Return (x, y) of the center of cell containing provided text 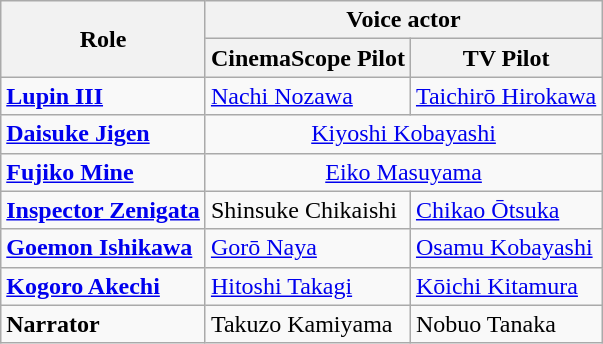
Fujiko Mine (104, 172)
Lupin III (104, 96)
Taichirō Hirokawa (506, 96)
TV Pilot (506, 58)
Inspector Zenigata (104, 210)
Narrator (104, 324)
Chikao Ōtsuka (506, 210)
CinemaScope Pilot (308, 58)
Shinsuke Chikaishi (308, 210)
Kogoro Akechi (104, 286)
Goemon Ishikawa (104, 248)
Nachi Nozawa (308, 96)
Daisuke Jigen (104, 134)
Hitoshi Takagi (308, 286)
Voice actor (403, 20)
Nobuo Tanaka (506, 324)
Kōichi Kitamura (506, 286)
Gorō Naya (308, 248)
Kiyoshi Kobayashi (403, 134)
Takuzo Kamiyama (308, 324)
Osamu Kobayashi (506, 248)
Role (104, 39)
Eiko Masuyama (403, 172)
